Pinpoint the cell where the given text exists, returning its [x, y] midpoint coordinate. 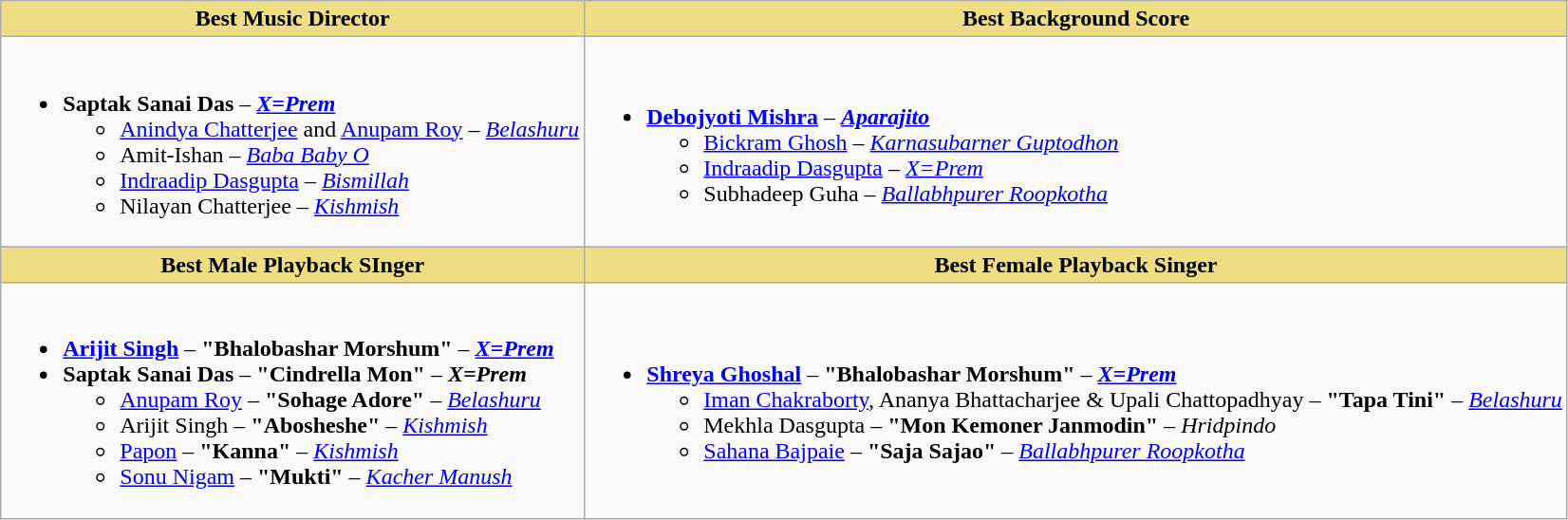
Best Female Playback Singer [1076, 265]
Debojyoti Mishra – AparajitoBickram Ghosh – Karnasubarner GuptodhonIndraadip Dasgupta – X=PremSubhadeep Guha – Ballabhpurer Roopkotha [1076, 142]
Best Music Director [292, 19]
Best Background Score [1076, 19]
Best Male Playback SInger [292, 265]
